Output the [x, y] coordinate of the center of the cell containing the given text.  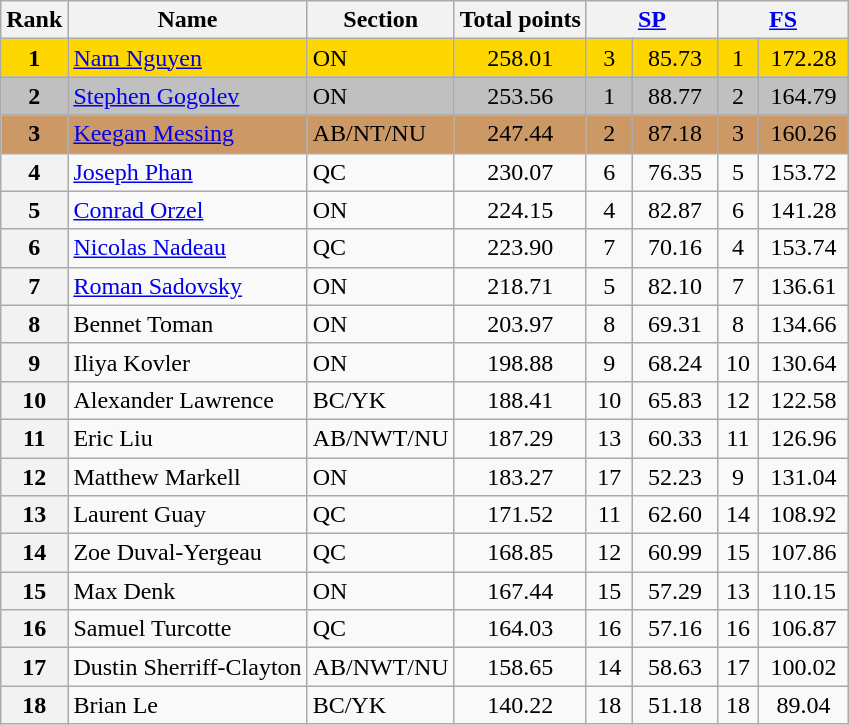
171.52 [520, 515]
60.33 [674, 438]
51.18 [674, 705]
87.18 [674, 134]
58.63 [674, 667]
172.28 [803, 58]
131.04 [803, 477]
126.96 [803, 438]
70.16 [674, 248]
Zoe Duval-Yergeau [188, 553]
136.61 [803, 286]
122.58 [803, 400]
Laurent Guay [188, 515]
62.60 [674, 515]
258.01 [520, 58]
130.64 [803, 362]
60.99 [674, 553]
153.72 [803, 172]
Joseph Phan [188, 172]
100.02 [803, 667]
187.29 [520, 438]
FS [782, 20]
106.87 [803, 629]
89.04 [803, 705]
68.24 [674, 362]
57.29 [674, 591]
218.71 [520, 286]
164.03 [520, 629]
140.22 [520, 705]
188.41 [520, 400]
Bennet Toman [188, 324]
Dustin Sherriff-Clayton [188, 667]
Rank [34, 20]
65.83 [674, 400]
253.56 [520, 96]
134.66 [803, 324]
160.26 [803, 134]
164.79 [803, 96]
Nicolas Nadeau [188, 248]
141.28 [803, 210]
Stephen Gogolev [188, 96]
Max Denk [188, 591]
57.16 [674, 629]
Section [380, 20]
107.86 [803, 553]
Matthew Markell [188, 477]
108.92 [803, 515]
82.87 [674, 210]
223.90 [520, 248]
AB/NT/NU [380, 134]
SP [652, 20]
85.73 [674, 58]
Brian Le [188, 705]
Iliya Kovler [188, 362]
198.88 [520, 362]
183.27 [520, 477]
110.15 [803, 591]
203.97 [520, 324]
69.31 [674, 324]
Nam Nguyen [188, 58]
82.10 [674, 286]
Alexander Lawrence [188, 400]
Keegan Messing [188, 134]
153.74 [803, 248]
247.44 [520, 134]
Samuel Turcotte [188, 629]
Total points [520, 20]
167.44 [520, 591]
76.35 [674, 172]
230.07 [520, 172]
Name [188, 20]
Roman Sadovsky [188, 286]
168.85 [520, 553]
Conrad Orzel [188, 210]
Eric Liu [188, 438]
158.65 [520, 667]
88.77 [674, 96]
224.15 [520, 210]
52.23 [674, 477]
